Capture the cell that displays the provided text and extract its [X, Y] central coordinate. 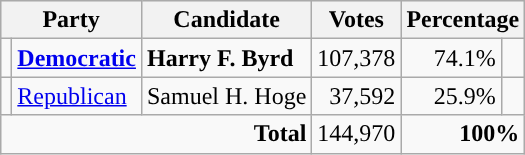
144,970 [356, 134]
Total [156, 134]
74.1% [451, 58]
100% [463, 134]
Percentage [463, 20]
107,378 [356, 58]
Democratic [77, 58]
Party [72, 20]
25.9% [451, 96]
Candidate [226, 20]
Republican [77, 96]
Harry F. Byrd [226, 58]
Votes [356, 20]
Samuel H. Hoge [226, 96]
37,592 [356, 96]
